Identify which cell holds the provided text, then report its [X, Y] central coordinate. 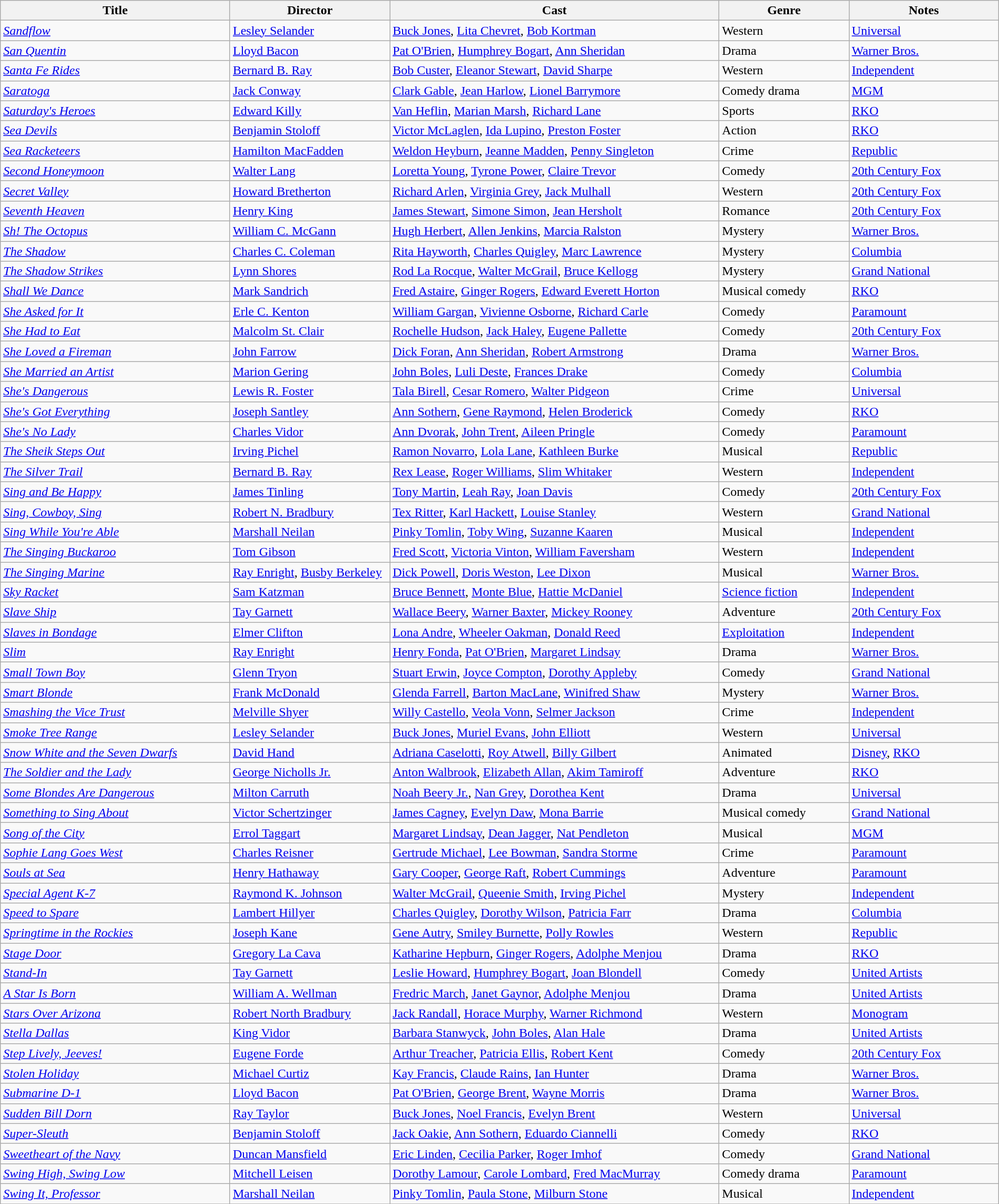
Title [115, 11]
Jack Oakie, Ann Sothern, Eduardo Ciannelli [554, 1133]
Rod La Rocque, Walter McGrail, Bruce Kellogg [554, 271]
San Quentin [115, 51]
Jack Conway [310, 91]
Robert N. Bradbury [310, 512]
Saratoga [115, 91]
Margaret Lindsay, Dean Jagger, Nat Pendleton [554, 833]
Wallace Beery, Warner Baxter, Mickey Rooney [554, 612]
Song of the City [115, 833]
David Hand [310, 752]
Sea Racketeers [115, 151]
Lona Andre, Wheeler Oakman, Donald Reed [554, 632]
Sophie Lang Goes West [115, 853]
Special Agent K-7 [115, 893]
Sam Katzman [310, 592]
Buck Jones, Muriel Evans, John Elliott [554, 732]
Shall We Dance [115, 291]
Charles Quigley, Dorothy Wilson, Patricia Farr [554, 913]
George Nicholls Jr. [310, 772]
Charles Reisner [310, 853]
The Silver Trail [115, 472]
Sudden Bill Dorn [115, 1113]
Hugh Herbert, Allen Jenkins, Marcia Ralston [554, 231]
Sing and Be Happy [115, 492]
The Singing Buckaroo [115, 552]
Clark Gable, Jean Harlow, Lionel Barrymore [554, 91]
Submarine D-1 [115, 1093]
Barbara Stanwyck, John Boles, Alan Hale [554, 1033]
Lewis R. Foster [310, 391]
Some Blondes Are Dangerous [115, 792]
The Shadow [115, 251]
She Asked for It [115, 311]
King Vidor [310, 1033]
John Farrow [310, 351]
Walter McGrail, Queenie Smith, Irving Pichel [554, 893]
Sing While You're Able [115, 532]
Victor McLaglen, Ida Lupino, Preston Foster [554, 131]
Director [310, 11]
Elmer Clifton [310, 632]
Henry King [310, 211]
Hamilton MacFadden [310, 151]
Mitchell Leisen [310, 1173]
Arthur Treacher, Patricia Ellis, Robert Kent [554, 1053]
Joseph Kane [310, 933]
Edward Killy [310, 111]
Sing, Cowboy, Sing [115, 512]
Second Honeymoon [115, 171]
Joseph Santley [310, 412]
Willy Castello, Veola Vonn, Selmer Jackson [554, 712]
Stars Over Arizona [115, 1013]
Robert North Bradbury [310, 1013]
Charles Vidor [310, 432]
Snow White and the Seven Dwarfs [115, 752]
Exploitation [784, 632]
A Star Is Born [115, 993]
Swing It, Professor [115, 1193]
Tala Birell, Cesar Romero, Walter Pidgeon [554, 391]
William A. Wellman [310, 993]
John Boles, Luli Deste, Frances Drake [554, 371]
Leslie Howard, Humphrey Bogart, Joan Blondell [554, 973]
Frank McDonald [310, 692]
Stage Door [115, 953]
Melville Shyer [310, 712]
Gary Cooper, George Raft, Robert Cummings [554, 873]
Rita Hayworth, Charles Quigley, Marc Lawrence [554, 251]
The Shadow Strikes [115, 271]
Smashing the Vice Trust [115, 712]
Small Town Boy [115, 672]
Monogram [924, 1013]
Dorothy Lamour, Carole Lombard, Fred MacMurray [554, 1173]
Notes [924, 11]
Lynn Shores [310, 271]
Noah Beery Jr., Nan Grey, Dorothea Kent [554, 792]
Tony Martin, Leah Ray, Joan Davis [554, 492]
Slave Ship [115, 612]
Irving Pichel [310, 452]
Marion Gering [310, 371]
William C. McGann [310, 231]
Smart Blonde [115, 692]
The Soldier and the Lady [115, 772]
Tex Ritter, Karl Hackett, Louise Stanley [554, 512]
Action [784, 131]
Slim [115, 652]
Sky Racket [115, 592]
Speed to Spare [115, 913]
James Cagney, Evelyn Daw, Mona Barrie [554, 813]
Buck Jones, Lita Chevret, Bob Kortman [554, 31]
Henry Hathaway [310, 873]
Weldon Heyburn, Jeanne Madden, Penny Singleton [554, 151]
Slaves in Bondage [115, 632]
Gene Autry, Smiley Burnette, Polly Rowles [554, 933]
Seventh Heaven [115, 211]
Glenn Tryon [310, 672]
Fredric March, Janet Gaynor, Adolphe Menjou [554, 993]
Victor Schertzinger [310, 813]
She's No Lady [115, 432]
Richard Arlen, Virginia Grey, Jack Mulhall [554, 191]
Smoke Tree Range [115, 732]
Kay Francis, Claude Rains, Ian Hunter [554, 1073]
She's Dangerous [115, 391]
Adriana Caselotti, Roy Atwell, Billy Gilbert [554, 752]
Pinky Tomlin, Paula Stone, Milburn Stone [554, 1193]
Malcolm St. Clair [310, 331]
Charles C. Coleman [310, 251]
She's Got Everything [115, 412]
Science fiction [784, 592]
She Married an Artist [115, 371]
Ray Taylor [310, 1113]
Howard Bretherton [310, 191]
Santa Fe Rides [115, 71]
Pat O'Brien, George Brent, Wayne Morris [554, 1093]
Step Lively, Jeeves! [115, 1053]
Gregory La Cava [310, 953]
Fred Scott, Victoria Vinton, William Faversham [554, 552]
Sea Devils [115, 131]
Jack Randall, Horace Murphy, Warner Richmond [554, 1013]
Genre [784, 11]
Loretta Young, Tyrone Power, Claire Trevor [554, 171]
Springtime in the Rockies [115, 933]
Ann Sothern, Gene Raymond, Helen Broderick [554, 412]
Cast [554, 11]
Disney, RKO [924, 752]
Tom Gibson [310, 552]
Anton Walbrook, Elizabeth Allan, Akim Tamiroff [554, 772]
Lambert Hillyer [310, 913]
Milton Carruth [310, 792]
Gertrude Michael, Lee Bowman, Sandra Storme [554, 853]
Something to Sing About [115, 813]
Sports [784, 111]
Walter Lang [310, 171]
Sandflow [115, 31]
Rex Lease, Roger Williams, Slim Whitaker [554, 472]
Bob Custer, Eleanor Stewart, David Sharpe [554, 71]
She Loved a Fireman [115, 351]
Secret Valley [115, 191]
Bruce Bennett, Monte Blue, Hattie McDaniel [554, 592]
Ann Dvorak, John Trent, Aileen Pringle [554, 432]
Fred Astaire, Ginger Rogers, Edward Everett Horton [554, 291]
Ray Enright, Busby Berkeley [310, 572]
Stella Dallas [115, 1033]
The Sheik Steps Out [115, 452]
Romance [784, 211]
Pinky Tomlin, Toby Wing, Suzanne Kaaren [554, 532]
Stuart Erwin, Joyce Compton, Dorothy Appleby [554, 672]
Rochelle Hudson, Jack Haley, Eugene Pallette [554, 331]
Buck Jones, Noel Francis, Evelyn Brent [554, 1113]
Erle C. Kenton [310, 311]
Dick Foran, Ann Sheridan, Robert Armstrong [554, 351]
Michael Curtiz [310, 1073]
Super-Sleuth [115, 1133]
Glenda Farrell, Barton MacLane, Winifred Shaw [554, 692]
Errol Taggart [310, 833]
Henry Fonda, Pat O'Brien, Margaret Lindsay [554, 652]
Animated [784, 752]
Sweetheart of the Navy [115, 1153]
Raymond K. Johnson [310, 893]
Eric Linden, Cecilia Parker, Roger Imhof [554, 1153]
Duncan Mansfield [310, 1153]
Eugene Forde [310, 1053]
Sh! The Octopus [115, 231]
She Had to Eat [115, 331]
Mark Sandrich [310, 291]
William Gargan, Vivienne Osborne, Richard Carle [554, 311]
Ray Enright [310, 652]
Ramon Novarro, Lola Lane, Kathleen Burke [554, 452]
Souls at Sea [115, 873]
The Singing Marine [115, 572]
Stand-In [115, 973]
Saturday's Heroes [115, 111]
Pat O'Brien, Humphrey Bogart, Ann Sheridan [554, 51]
James Stewart, Simone Simon, Jean Hersholt [554, 211]
James Tinling [310, 492]
Van Heflin, Marian Marsh, Richard Lane [554, 111]
Dick Powell, Doris Weston, Lee Dixon [554, 572]
Swing High, Swing Low [115, 1173]
Stolen Holiday [115, 1073]
Katharine Hepburn, Ginger Rogers, Adolphe Menjou [554, 953]
